Output the [x, y] coordinate of the center of the cell containing the given text.  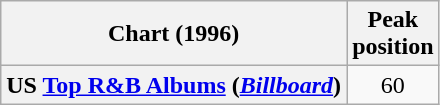
60 [393, 85]
US Top R&B Albums (Billboard) [174, 85]
Chart (1996) [174, 34]
Peakposition [393, 34]
